Determine the (x, y) coordinate at the center of the cell enclosing the given text.  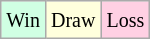
Win (24, 20)
Draw (72, 20)
Loss (126, 20)
